Capture the cell that displays the provided text and extract its (x, y) central coordinate. 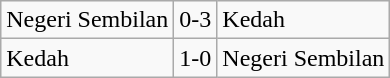
0-3 (196, 20)
1-0 (196, 58)
